Identify which cell holds the provided text, then report its (x, y) central coordinate. 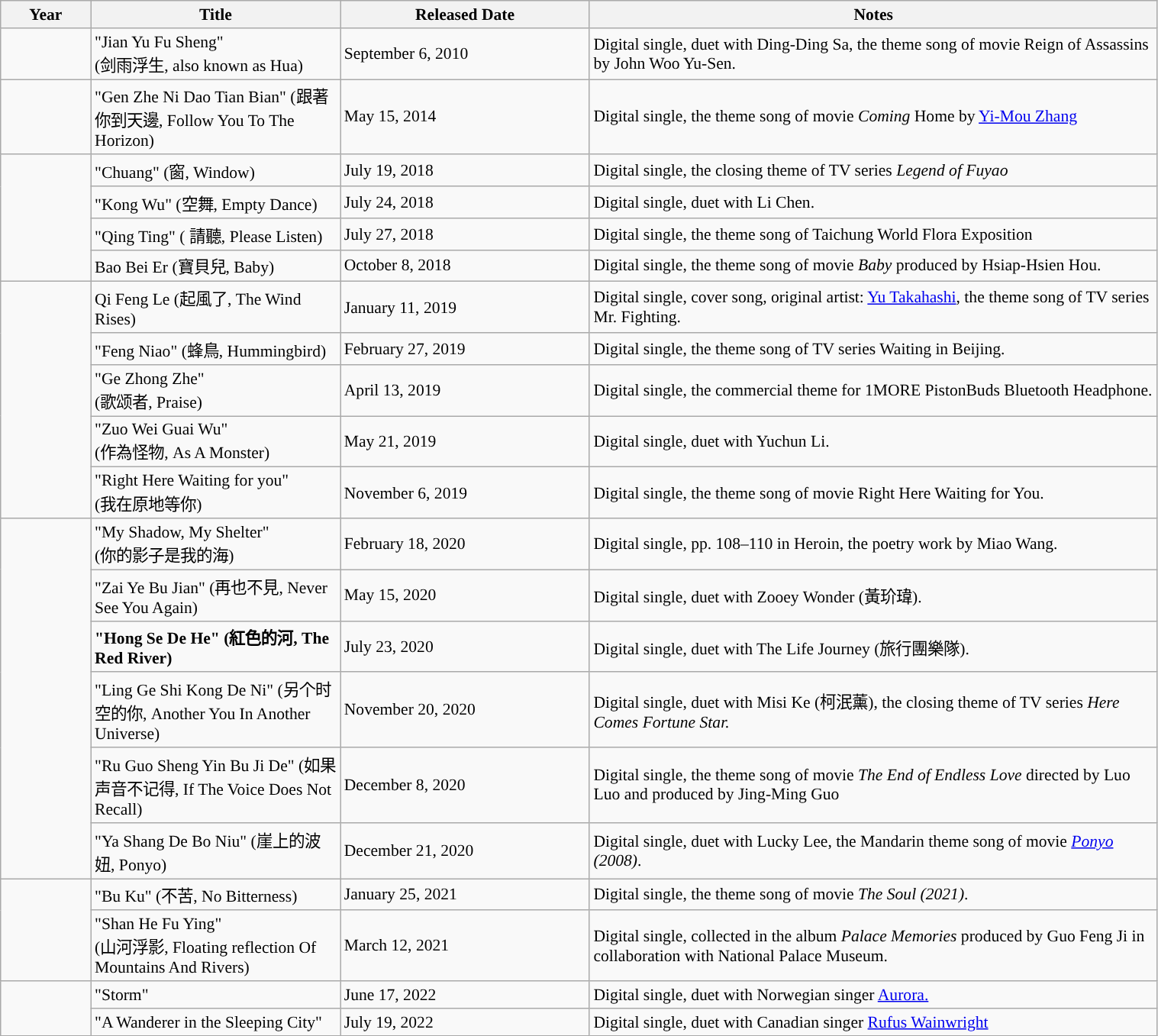
Digital single, the theme song of movie The End of Endless Love directed by Luo Luo and produced by Jing-Ming Guo (873, 785)
October 8, 2018 (466, 266)
Year (46, 15)
Digital single, duet with Ding-Ding Sa, the theme song of movie Reign of Assassins by John Woo Yu-Sen. (873, 53)
March 12, 2021 (466, 947)
Digital single, the theme song of movie The Soul (2021). (873, 895)
Digital single, the commercial theme for 1MORE PistonBuds Bluetooth Headphone. (873, 391)
Digital single, the theme song of movie Coming Home by Yi-Mou Zhang (873, 118)
January 11, 2019 (466, 307)
Bao Bei Er (寶貝兒, Baby) (215, 266)
"Hong Se De He" (紅色的河, The Red River) (215, 646)
"Ge Zhong Zhe"(歌颂者, Praise) (215, 391)
November 6, 2019 (466, 493)
"Chuang" (窗, Window) (215, 171)
Digital single, the theme song of movie Baby produced by Hsiap-Hsien Hou. (873, 266)
Digital single, duet with Zooey Wonder (黃玠瑋). (873, 595)
July 23, 2020 (466, 646)
Digital single, duet with Li Chen. (873, 202)
February 18, 2020 (466, 544)
Digital single, the theme song of Taichung World Flora Exposition (873, 234)
"Ru Guo Sheng Yin Bu Ji De" (如果声音不记得, If The Voice Does Not Recall) (215, 785)
November 20, 2020 (466, 710)
Digital single, collected in the album Palace Memories produced by Guo Feng Ji in collaboration with National Palace Museum. (873, 947)
"Feng Niao" (蜂鳥, Hummingbird) (215, 349)
April 13, 2019 (466, 391)
Digital single, cover song, original artist: Yu Takahashi, the theme song of TV series Mr. Fighting. (873, 307)
Released Date (466, 15)
"My Shadow, My Shelter"(你的影子是我的海) (215, 544)
Digital single, duet with Yuchun Li. (873, 441)
February 27, 2019 (466, 349)
Digital single, the theme song of movie Right Here Waiting for You. (873, 493)
Qi Feng Le (起風了, The Wind Rises) (215, 307)
Digital single, duet with Misi Ke (柯泯薰), the closing theme of TV series Here Comes Fortune Star. (873, 710)
July 19, 2022 (466, 1022)
Digital single, the closing theme of TV series Legend of Fuyao (873, 171)
"Shan He Fu Ying"(山河浮影, Floating reflection Of Mountains And Rivers) (215, 947)
"Bu Ku" (不苦, No Bitterness) (215, 895)
Digital single, duet with Canadian singer Rufus Wainwright (873, 1022)
July 19, 2018 (466, 171)
Digital single, duet with The Life Journey (旅行團樂隊). (873, 646)
"Zuo Wei Guai Wu"(作為怪物, As A Monster) (215, 441)
"Ya Shang De Bo Niu" (崖上的波妞, Ponyo) (215, 850)
"Storm" (215, 995)
September 6, 2010 (466, 53)
"Jian Yu Fu Sheng"(剑雨浮生, also known as Hua) (215, 53)
June 17, 2022 (466, 995)
Digital single, pp. 108–110 in Heroin, the poetry work by Miao Wang. (873, 544)
"Gen Zhe Ni Dao Tian Bian" (跟著你到天邊, Follow You To The Horizon) (215, 118)
July 27, 2018 (466, 234)
"Qing Ting" ( 請聽, Please Listen) (215, 234)
December 21, 2020 (466, 850)
"Zai Ye Bu Jian" (再也不見, Never See You Again) (215, 595)
July 24, 2018 (466, 202)
December 8, 2020 (466, 785)
"Right Here Waiting for you"(我在原地等你) (215, 493)
Digital single, duet with Lucky Lee, the Mandarin theme song of movie Ponyo (2008). (873, 850)
Digital single, duet with Norwegian singer Aurora. (873, 995)
"Kong Wu" (空舞, Empty Dance) (215, 202)
"Ling Ge Shi Kong De Ni" (另个时空的你, Another You In Another Universe) (215, 710)
January 25, 2021 (466, 895)
"A Wanderer in the Sleeping City" (215, 1022)
May 15, 2014 (466, 118)
May 15, 2020 (466, 595)
Digital single, the theme song of TV series Waiting in Beijing. (873, 349)
Title (215, 15)
Notes (873, 15)
May 21, 2019 (466, 441)
